Determine the (X, Y) coordinate at the center of the cell enclosing the given text.  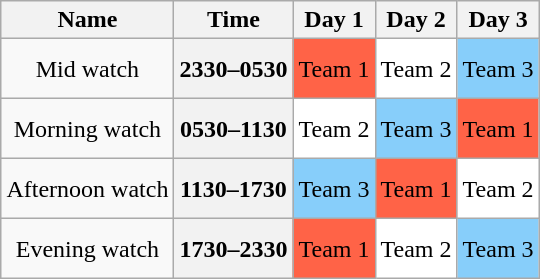
1730–2330 (234, 249)
Mid watch (88, 69)
Day 3 (498, 20)
Time (234, 20)
Morning watch (88, 129)
Name (88, 20)
Day 2 (416, 20)
Evening watch (88, 249)
Day 1 (334, 20)
2330–0530 (234, 69)
Afternoon watch (88, 189)
1130–1730 (234, 189)
0530–1130 (234, 129)
